Capture the cell that displays the provided text and extract its (X, Y) central coordinate. 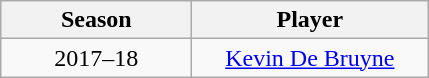
2017–18 (96, 58)
Player (310, 20)
Kevin De Bruyne (310, 58)
Season (96, 20)
